Extract the [x, y] coordinate from the center of the cell holding the provided text.  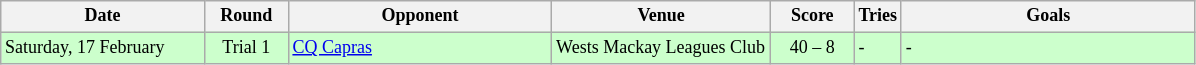
Trial 1 [246, 48]
Opponent [420, 16]
Goals [1048, 16]
Date [103, 16]
Venue [662, 16]
CQ Capras [420, 48]
Wests Mackay Leagues Club [662, 48]
Score [812, 16]
Saturday, 17 February [103, 48]
Round [246, 16]
40 – 8 [812, 48]
Tries [878, 16]
